Capture the cell that displays the provided text and extract its (x, y) central coordinate. 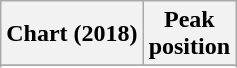
Chart (2018) (72, 34)
Peakposition (189, 34)
